Search for the cell housing the specified text and yield its (x, y) center coordinate. 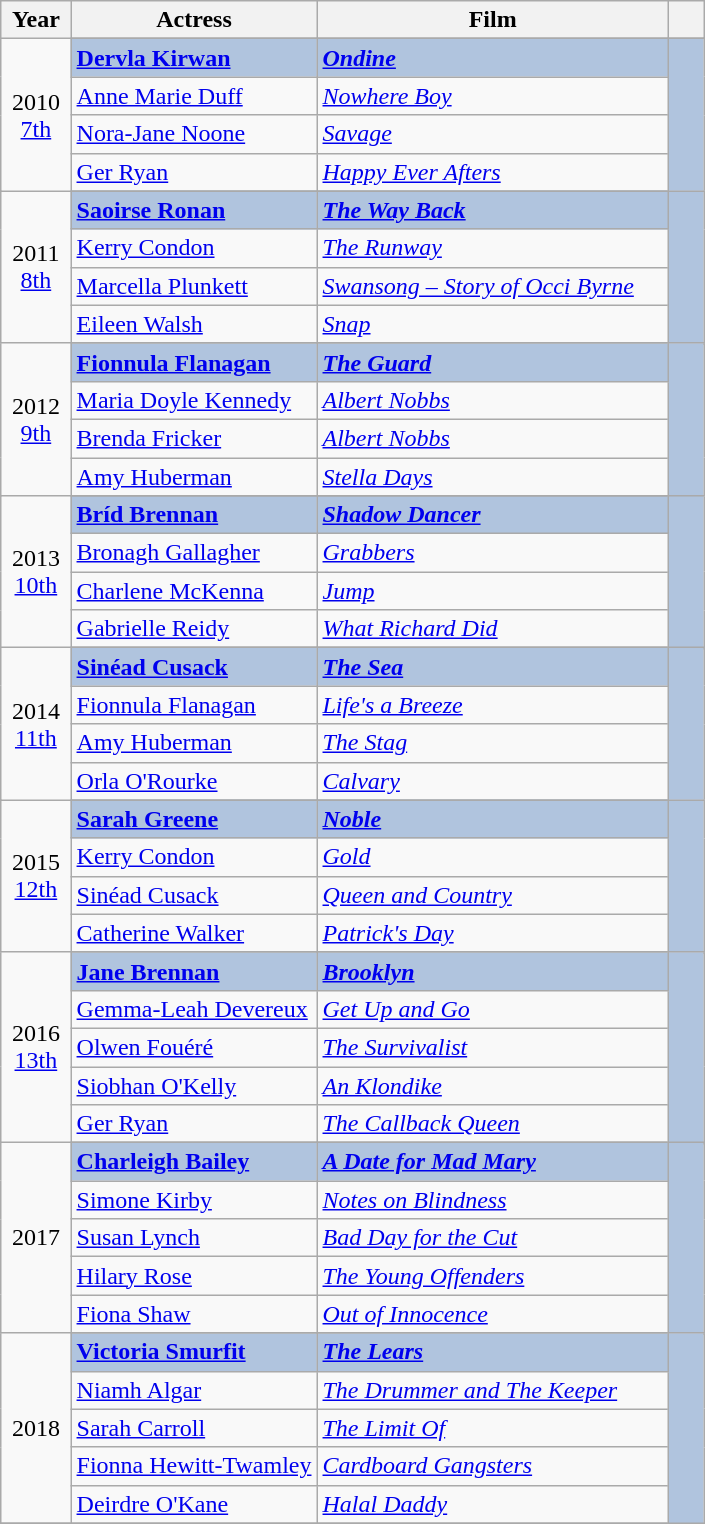
Brooklyn (492, 971)
Grabbers (492, 553)
Charleigh Bailey (194, 1162)
201411th (36, 724)
The Young Offenders (492, 1276)
Jane Brennan (194, 971)
Hilary Rose (194, 1276)
The Stag (492, 743)
The Runway (492, 248)
201310th (36, 572)
Get Up and Go (492, 1009)
Maria Doyle Kennedy (194, 400)
Charlene McKenna (194, 591)
Noble (492, 819)
Life's a Breeze (492, 705)
Gemma-Leah Devereux (194, 1009)
2018 (36, 1428)
A Date for Mad Mary (492, 1162)
Susan Lynch (194, 1238)
Swansong – Story of Occi Byrne (492, 286)
Actress (194, 20)
The Guard (492, 362)
Savage (492, 134)
The Limit Of (492, 1428)
Snap (492, 324)
Bríd Brennan (194, 515)
The Survivalist (492, 1047)
The Callback Queen (492, 1124)
Jump (492, 591)
What Richard Did (492, 629)
Victoria Smurfit (194, 1352)
Gabrielle Reidy (194, 629)
Dervla Kirwan (194, 58)
The Drummer and The Keeper (492, 1390)
Nowhere Boy (492, 96)
Bad Day for the Cut (492, 1238)
20107th (36, 115)
Queen and Country (492, 895)
Bronagh Gallagher (194, 553)
Stella Days (492, 477)
Siobhan O'Kelly (194, 1085)
An Klondike (492, 1085)
Shadow Dancer (492, 515)
Eileen Walsh (194, 324)
Film (492, 20)
20129th (36, 419)
2017 (36, 1238)
Happy Ever Afters (492, 172)
Fiona Shaw (194, 1314)
Anne Marie Duff (194, 96)
Sarah Carroll (194, 1428)
Saoirse Ronan (194, 210)
Simone Kirby (194, 1200)
Patrick's Day (492, 933)
201512th (36, 876)
201613th (36, 1047)
Olwen Fouéré (194, 1047)
Sarah Greene (194, 819)
Catherine Walker (194, 933)
Out of Innocence (492, 1314)
Cardboard Gangsters (492, 1466)
Fionna Hewitt-Twamley (194, 1466)
Gold (492, 857)
Year (36, 20)
The Sea (492, 667)
The Lears (492, 1352)
Marcella Plunkett (194, 286)
Notes on Blindness (492, 1200)
Brenda Fricker (194, 438)
20118th (36, 267)
Niamh Algar (194, 1390)
The Way Back (492, 210)
Calvary (492, 781)
Orla O'Rourke (194, 781)
Deirdre O'Kane (194, 1504)
Ondine (492, 58)
Halal Daddy (492, 1504)
Nora-Jane Noone (194, 134)
